Pinpoint the cell where the given text exists, returning its (X, Y) midpoint coordinate. 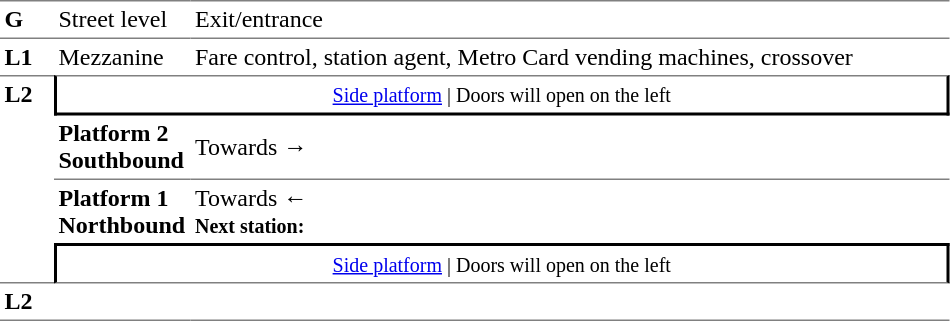
Fare control, station agent, Metro Card vending machines, crossover (570, 57)
Towards → (570, 148)
Mezzanine (122, 57)
L1 (27, 57)
Platform 1Northbound (122, 212)
Platform 2Southbound (122, 148)
Street level (122, 20)
Exit/entrance (570, 20)
G (27, 20)
L2 (27, 179)
Towards ← Next station: (570, 212)
